Provide the [X, Y] coordinate of the cell's center where the given text is located.  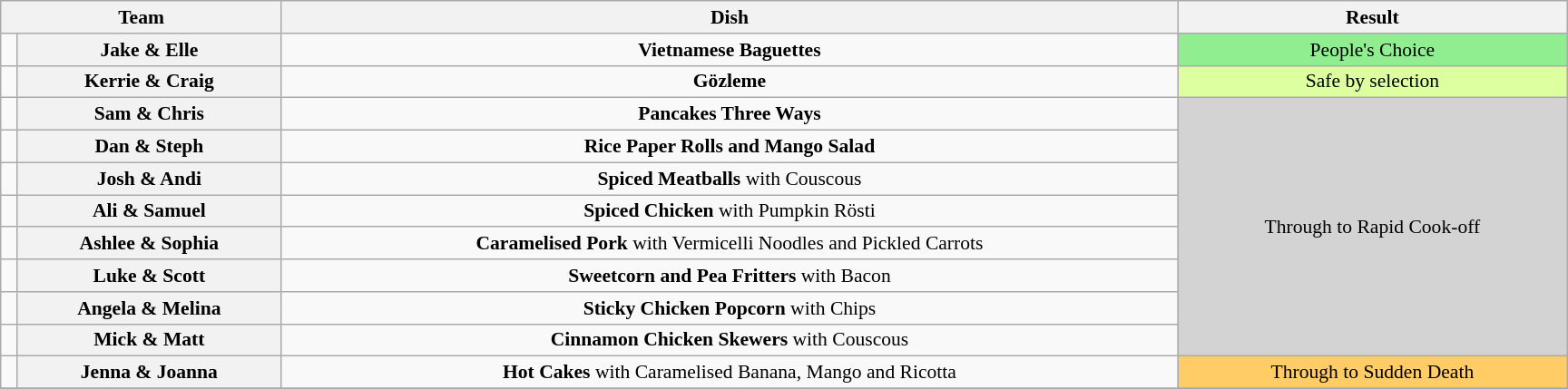
Gözleme [730, 82]
Josh & Andi [149, 179]
Jenna & Joanna [149, 373]
Vietnamese Baguettes [730, 50]
Cinnamon Chicken Skewers with Couscous [730, 340]
Sam & Chris [149, 114]
Angela & Melina [149, 308]
People's Choice [1373, 50]
Dan & Steph [149, 147]
Luke & Scott [149, 276]
Kerrie & Craig [149, 82]
Hot Cakes with Caramelised Banana, Mango and Ricotta [730, 373]
Sweetcorn and Pea Fritters with Bacon [730, 276]
Ali & Samuel [149, 211]
Rice Paper Rolls and Mango Salad [730, 147]
Sticky Chicken Popcorn with Chips [730, 308]
Team [142, 17]
Caramelised Pork with Vermicelli Noodles and Pickled Carrots [730, 244]
Result [1373, 17]
Spiced Chicken with Pumpkin Rösti [730, 211]
Dish [730, 17]
Jake & Elle [149, 50]
Through to Sudden Death [1373, 373]
Spiced Meatballs with Couscous [730, 179]
Through to Rapid Cook-off [1373, 227]
Pancakes Three Ways [730, 114]
Safe by selection [1373, 82]
Ashlee & Sophia [149, 244]
Mick & Matt [149, 340]
